For the text-containing cell, return its midpoint in (x, y) coordinate format. 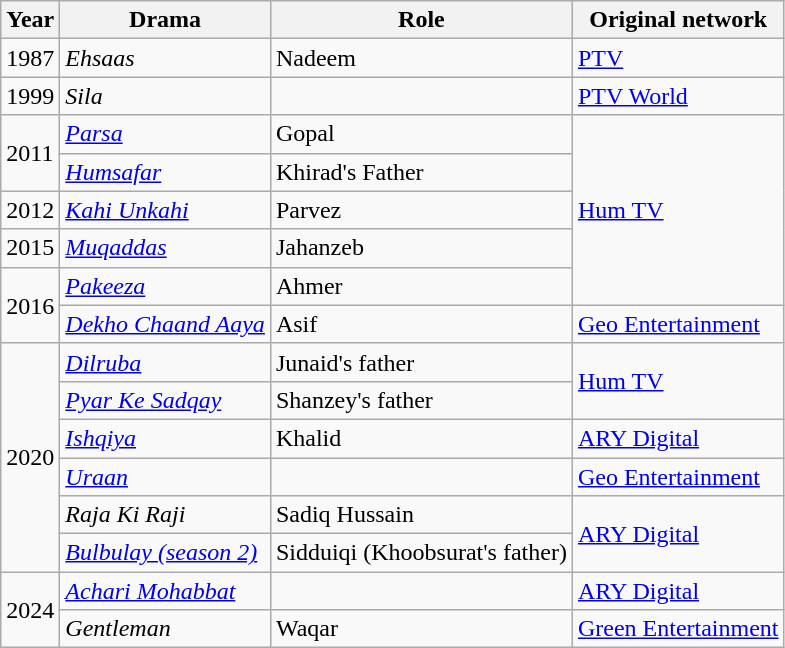
Drama (166, 20)
Kahi Unkahi (166, 210)
Original network (678, 20)
Pyar Ke Sadqay (166, 400)
Shanzey's father (421, 400)
Nadeem (421, 58)
Achari Mohabbat (166, 591)
Dilruba (166, 362)
Khalid (421, 438)
2011 (30, 153)
Green Entertainment (678, 629)
Year (30, 20)
Bulbulay (season 2) (166, 553)
Ehsaas (166, 58)
Ahmer (421, 286)
Ishqiya (166, 438)
Jahanzeb (421, 248)
Parsa (166, 134)
2024 (30, 610)
Junaid's father (421, 362)
2016 (30, 305)
2020 (30, 457)
2012 (30, 210)
Sadiq Hussain (421, 515)
1999 (30, 96)
Humsafar (166, 172)
Gopal (421, 134)
Khirad's Father (421, 172)
Sila (166, 96)
Uraan (166, 477)
1987 (30, 58)
Sidduiqi (Khoobsurat's father) (421, 553)
Parvez (421, 210)
Pakeeza (166, 286)
2015 (30, 248)
Muqaddas (166, 248)
Role (421, 20)
Gentleman (166, 629)
Raja Ki Raji (166, 515)
PTV World (678, 96)
Waqar (421, 629)
Dekho Chaand Aaya (166, 324)
PTV (678, 58)
Asif (421, 324)
